Pinpoint the cell where the given text exists, returning its (x, y) midpoint coordinate. 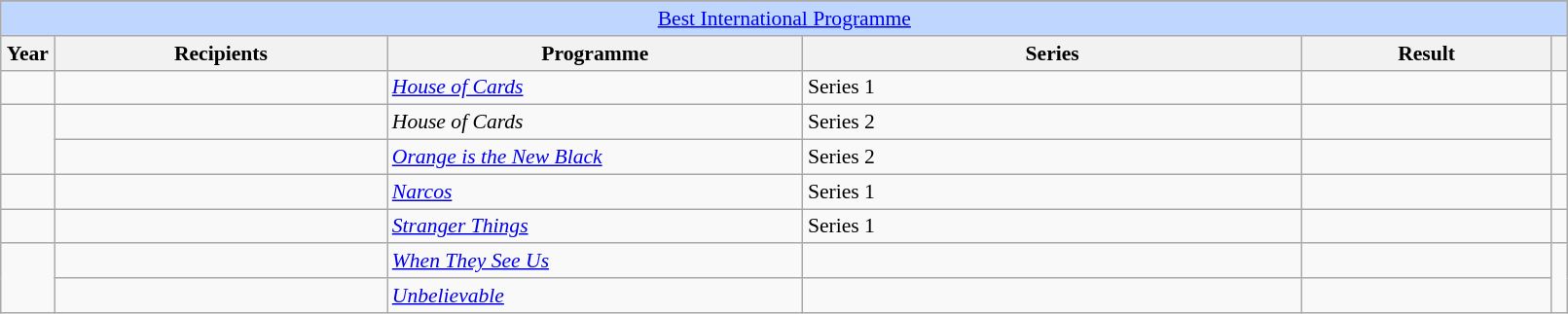
Recipients (221, 53)
When They See Us (596, 262)
Orange is the New Black (596, 157)
Programme (596, 53)
Best International Programme (784, 18)
Narcos (596, 192)
Result (1426, 53)
Stranger Things (596, 227)
Series (1053, 53)
Year (27, 53)
Unbelievable (596, 296)
